Return the (x, y) coordinate for the center point of the cell that contains the specified text.  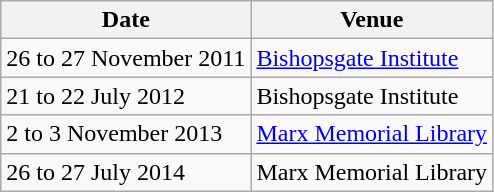
26 to 27 July 2014 (126, 172)
2 to 3 November 2013 (126, 134)
26 to 27 November 2011 (126, 58)
Date (126, 20)
Venue (372, 20)
21 to 22 July 2012 (126, 96)
